Provide the [x, y] coordinate of the cell's center where the given text is located.  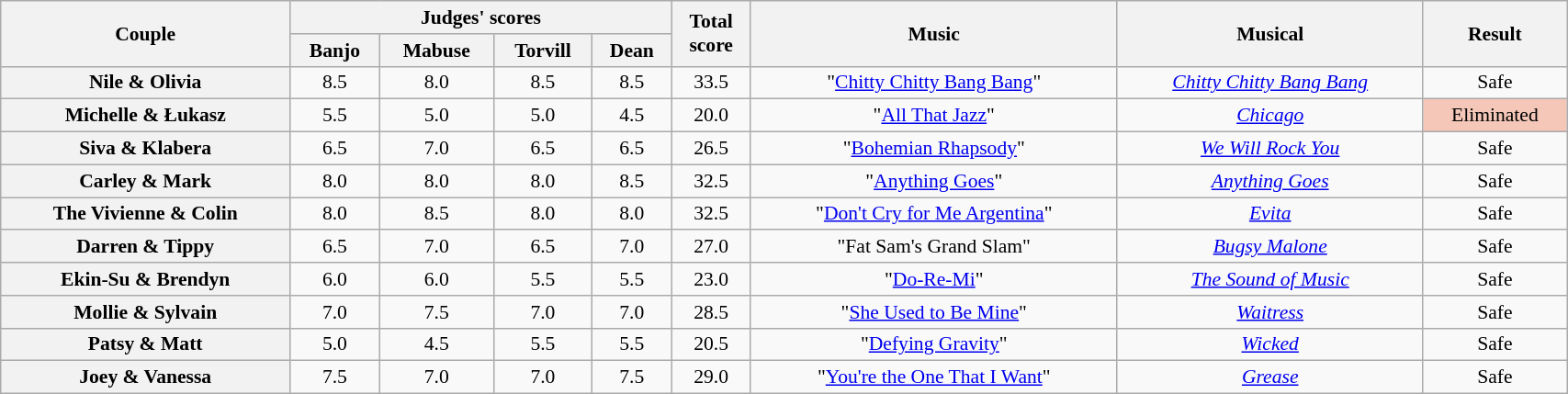
20.0 [711, 116]
Michelle & Łukasz [145, 116]
26.5 [711, 149]
Dean [632, 51]
20.5 [711, 344]
The Sound of Music [1269, 279]
28.5 [711, 312]
Music [933, 33]
Wicked [1269, 344]
29.0 [711, 377]
Mabuse [436, 51]
Totalscore [711, 33]
Couple [145, 33]
Patsy & Matt [145, 344]
Evita [1269, 214]
Judges' scores [481, 17]
27.0 [711, 247]
Nile & Olivia [145, 83]
Anything Goes [1269, 181]
Musical [1269, 33]
"Anything Goes" [933, 181]
Carley & Mark [145, 181]
"You're the One That I Want" [933, 377]
Eliminated [1495, 116]
Joey & Vanessa [145, 377]
Mollie & Sylvain [145, 312]
"Do-Re-Mi" [933, 279]
Siva & Klabera [145, 149]
"Defying Gravity" [933, 344]
We Will Rock You [1269, 149]
"All That Jazz" [933, 116]
"Bohemian Rhapsody" [933, 149]
"Don't Cry for Me Argentina" [933, 214]
Banjo [334, 51]
Chicago [1269, 116]
Ekin-Su & Brendyn [145, 279]
Bugsy Malone [1269, 247]
Darren & Tippy [145, 247]
Result [1495, 33]
23.0 [711, 279]
"Chitty Chitty Bang Bang" [933, 83]
"She Used to Be Mine" [933, 312]
Grease [1269, 377]
33.5 [711, 83]
Chitty Chitty Bang Bang [1269, 83]
Waitress [1269, 312]
The Vivienne & Colin [145, 214]
"Fat Sam's Grand Slam" [933, 247]
Torvill [542, 51]
